Find where the given text appears and provide that cell's center as [X, Y] coordinate. 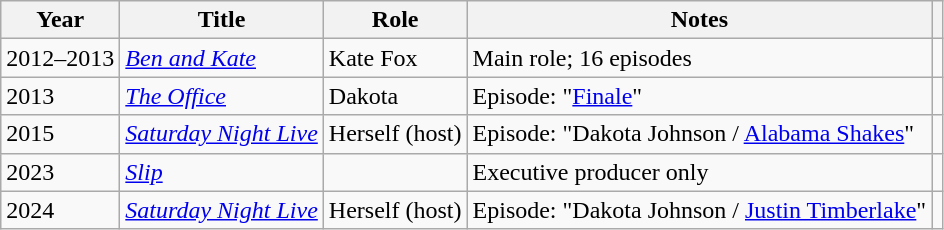
Notes [700, 20]
2013 [60, 96]
Episode: "Finale" [700, 96]
2015 [60, 134]
2024 [60, 210]
Kate Fox [395, 58]
Executive producer only [700, 172]
Title [222, 20]
Ben and Kate [222, 58]
Role [395, 20]
Dakota [395, 96]
The Office [222, 96]
Episode: "Dakota Johnson / Justin Timberlake" [700, 210]
Main role; 16 episodes [700, 58]
Year [60, 20]
2012–2013 [60, 58]
2023 [60, 172]
Episode: "Dakota Johnson / Alabama Shakes" [700, 134]
Slip [222, 172]
